Output the [x, y] coordinate of the center of the cell containing the given text.  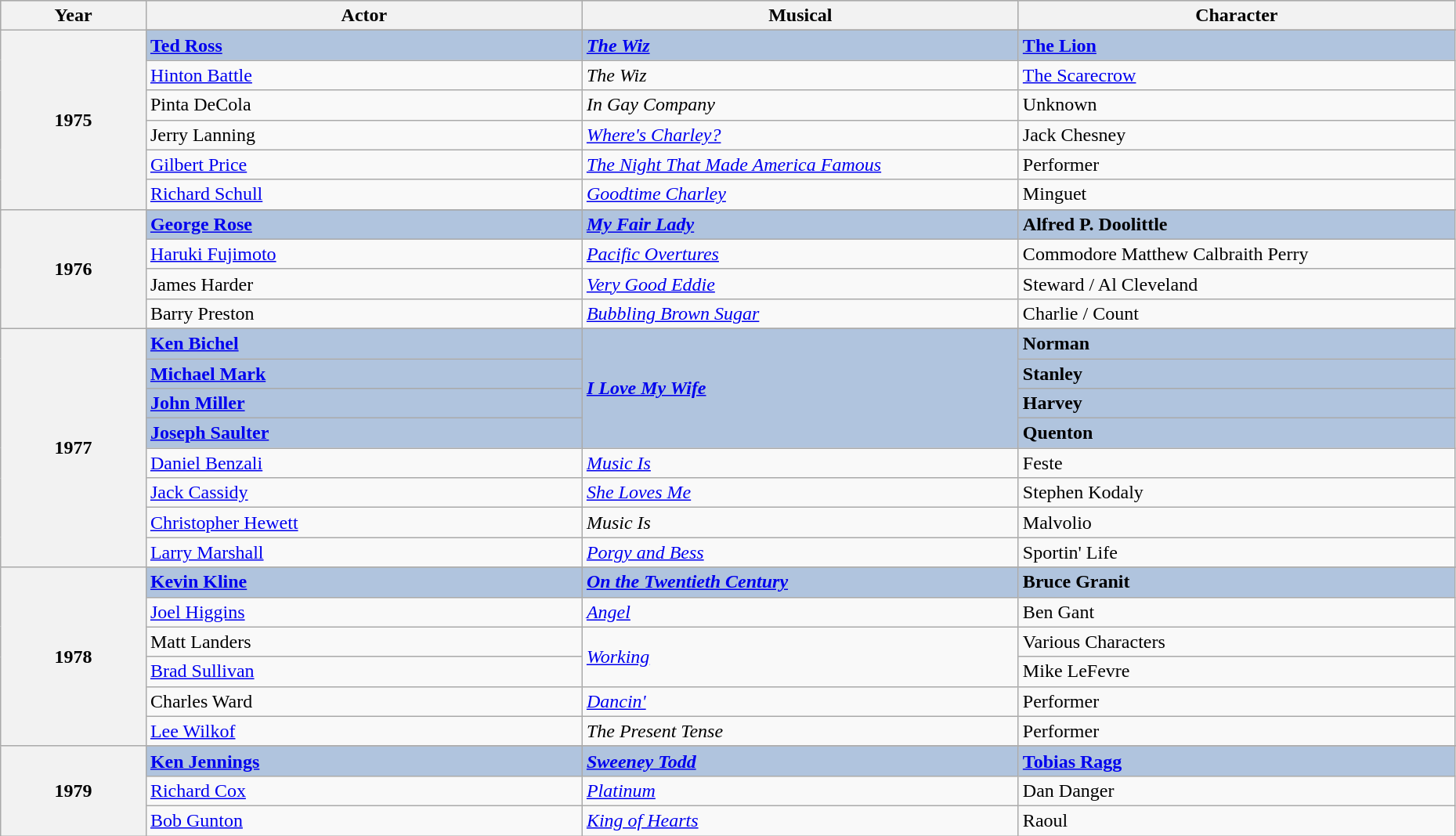
Unknown [1236, 105]
Where's Charley? [800, 135]
King of Hearts [800, 820]
Alfred P. Doolittle [1236, 224]
The Lion [1236, 45]
Porgy and Bess [800, 552]
Hinton Battle [363, 75]
My Fair Lady [800, 224]
Richard Schull [363, 194]
Year [74, 16]
On the Twentieth Century [800, 582]
Pacific Overtures [800, 254]
Commodore Matthew Calbraith Perry [1236, 254]
James Harder [363, 284]
I Love My Wife [800, 388]
Pinta DeCola [363, 105]
Minguet [1236, 194]
Ted Ross [363, 45]
Various Characters [1236, 642]
Haruki Fujimoto [363, 254]
Bob Gunton [363, 820]
John Miller [363, 404]
Stephen Kodaly [1236, 493]
Bubbling Brown Sugar [800, 313]
Daniel Benzali [363, 463]
Norman [1236, 343]
1977 [74, 447]
Joseph Saulter [363, 433]
Tobias Ragg [1236, 761]
Sportin' Life [1236, 552]
Joel Higgins [363, 612]
Bruce Granit [1236, 582]
1975 [74, 120]
Michael Mark [363, 374]
The Present Tense [800, 731]
In Gay Company [800, 105]
Matt Landers [363, 642]
She Loves Me [800, 493]
Goodtime Charley [800, 194]
Ben Gant [1236, 612]
Mike LeFevre [1236, 671]
Charles Ward [363, 701]
Sweeney Todd [800, 761]
1976 [74, 269]
Larry Marshall [363, 552]
The Scarecrow [1236, 75]
Barry Preston [363, 313]
1978 [74, 657]
Angel [800, 612]
Feste [1236, 463]
Ken Jennings [363, 761]
Richard Cox [363, 791]
The Night That Made America Famous [800, 165]
Lee Wilkof [363, 731]
Character [1236, 16]
Quenton [1236, 433]
Steward / Al Cleveland [1236, 284]
Very Good Eddie [800, 284]
Harvey [1236, 404]
Jack Chesney [1236, 135]
Dan Danger [1236, 791]
George Rose [363, 224]
Musical [800, 16]
1979 [74, 791]
Charlie / Count [1236, 313]
Jack Cassidy [363, 493]
Actor [363, 16]
Stanley [1236, 374]
Platinum [800, 791]
Brad Sullivan [363, 671]
Jerry Lanning [363, 135]
Gilbert Price [363, 165]
Dancin' [800, 701]
Ken Bichel [363, 343]
Malvolio [1236, 523]
Kevin Kline [363, 582]
Christopher Hewett [363, 523]
Raoul [1236, 820]
Working [800, 657]
